From the cell containing the given text, extract its center point as [X, Y] coordinate. 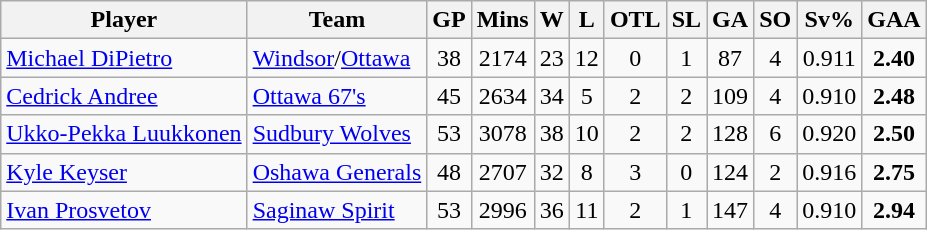
L [586, 20]
87 [730, 58]
12 [586, 58]
Mins [502, 20]
2707 [502, 172]
0.920 [830, 134]
36 [552, 210]
32 [552, 172]
2.94 [894, 210]
OTL [635, 20]
GA [730, 20]
109 [730, 96]
2.48 [894, 96]
Kyle Keyser [124, 172]
Team [337, 20]
Player [124, 20]
Ivan Prosvetov [124, 210]
6 [776, 134]
W [552, 20]
Windsor/Ottawa [337, 58]
Saginaw Spirit [337, 210]
Ottawa 67's [337, 96]
2.50 [894, 134]
5 [586, 96]
2.40 [894, 58]
11 [586, 210]
34 [552, 96]
10 [586, 134]
128 [730, 134]
2634 [502, 96]
Michael DiPietro [124, 58]
48 [449, 172]
2996 [502, 210]
23 [552, 58]
Oshawa Generals [337, 172]
Sudbury Wolves [337, 134]
2174 [502, 58]
SO [776, 20]
0.916 [830, 172]
8 [586, 172]
GAA [894, 20]
3078 [502, 134]
2.75 [894, 172]
Cedrick Andree [124, 96]
45 [449, 96]
Ukko-Pekka Luukkonen [124, 134]
Sv% [830, 20]
GP [449, 20]
147 [730, 210]
0.911 [830, 58]
124 [730, 172]
3 [635, 172]
SL [686, 20]
